From the cell containing the given text, extract its center point as (x, y) coordinate. 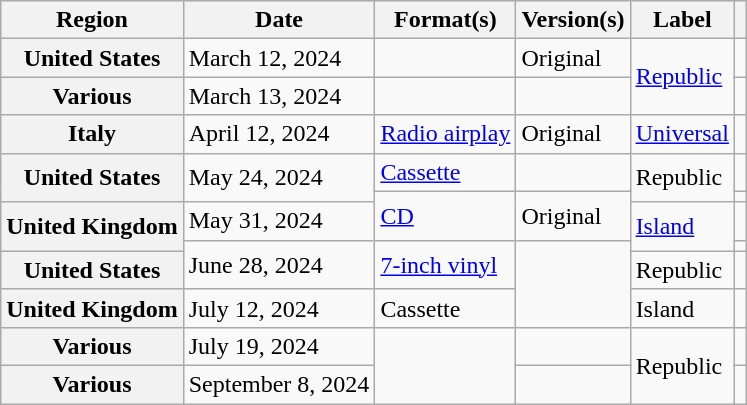
Italy (92, 134)
Format(s) (446, 20)
July 19, 2024 (279, 346)
Universal (682, 134)
March 13, 2024 (279, 96)
Radio airplay (446, 134)
7-inch vinyl (446, 264)
Label (682, 20)
April 12, 2024 (279, 134)
May 24, 2024 (279, 178)
Date (279, 20)
Version(s) (573, 20)
Region (92, 20)
July 12, 2024 (279, 308)
March 12, 2024 (279, 58)
June 28, 2024 (279, 264)
September 8, 2024 (279, 384)
May 31, 2024 (279, 221)
CD (446, 216)
